Return (X, Y) of the center of cell containing provided text 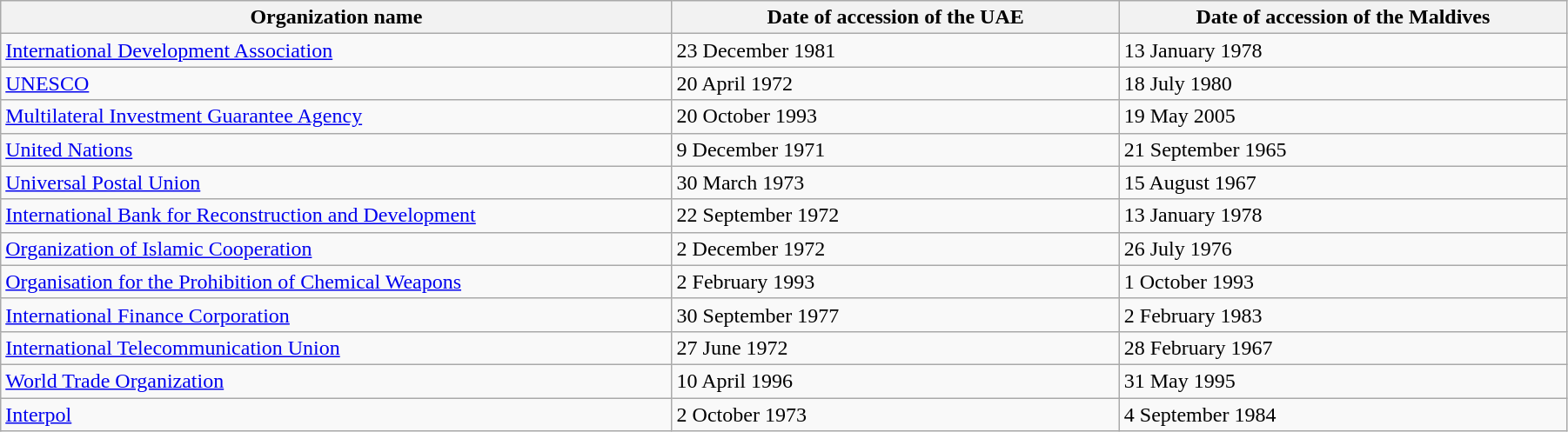
31 May 1995 (1343, 381)
30 September 1977 (895, 315)
International Telecommunication Union (336, 348)
Organization of Islamic Cooperation (336, 249)
30 March 1973 (895, 183)
15 August 1967 (1343, 183)
2 December 1972 (895, 249)
10 April 1996 (895, 381)
20 October 1993 (895, 116)
21 September 1965 (1343, 150)
Date of accession of the Maldives (1343, 17)
2 October 1973 (895, 415)
9 December 1971 (895, 150)
20 April 1972 (895, 83)
UNESCO (336, 83)
2 February 1983 (1343, 315)
Interpol (336, 415)
International Development Association (336, 50)
Universal Postal Union (336, 183)
1 October 1993 (1343, 282)
Date of accession of the UAE (895, 17)
2 February 1993 (895, 282)
World Trade Organization (336, 381)
18 July 1980 (1343, 83)
27 June 1972 (895, 348)
22 September 1972 (895, 216)
4 September 1984 (1343, 415)
Multilateral Investment Guarantee Agency (336, 116)
International Bank for Reconstruction and Development (336, 216)
Organization name (336, 17)
United Nations (336, 150)
19 May 2005 (1343, 116)
23 December 1981 (895, 50)
28 February 1967 (1343, 348)
Organisation for the Prohibition of Chemical Weapons (336, 282)
International Finance Corporation (336, 315)
26 July 1976 (1343, 249)
